Return the [x, y] coordinate for the center point of the cell that contains the specified text.  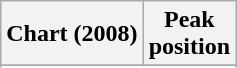
Chart (2008) [72, 34]
Peakposition [189, 34]
